Extract the (x, y) coordinate from the center of the cell holding the provided text.  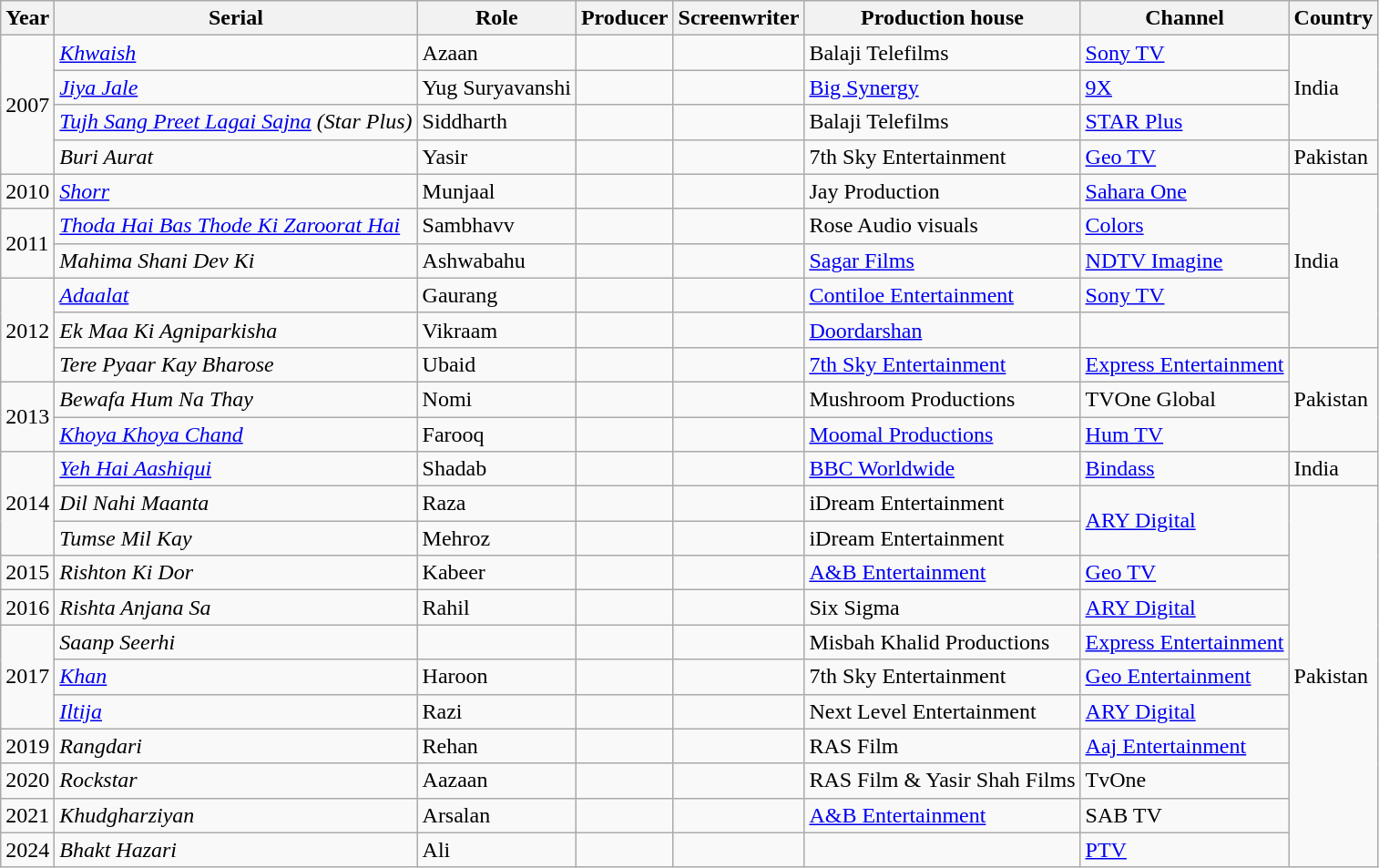
Mahima Shani Dev Ki (236, 260)
Munjaal (496, 191)
Gaurang (496, 295)
Rahil (496, 608)
2014 (27, 504)
2019 (27, 746)
Arsalan (496, 815)
Rishta Anjana Sa (236, 608)
Rangdari (236, 746)
Screenwriter (739, 18)
2017 (27, 677)
RAS Film (942, 746)
Ali (496, 850)
Jiya Jale (236, 87)
Six Sigma (942, 608)
Contiloe Entertainment (942, 295)
9X (1184, 87)
Bhakt Hazari (236, 850)
Shadab (496, 469)
Year (27, 18)
Sambhavv (496, 226)
Tumse Mil Kay (236, 538)
Sagar Films (942, 260)
Vikraam (496, 330)
Ek Maa Ki Agniparkisha (236, 330)
Dil Nahi Maanta (236, 504)
Thoda Hai Bas Thode Ki Zaroorat Hai (236, 226)
Jay Production (942, 191)
Bindass (1184, 469)
2020 (27, 781)
Serial (236, 18)
Iltija (236, 711)
Mehroz (496, 538)
Next Level Entertainment (942, 711)
Moomal Productions (942, 434)
Colors (1184, 226)
Production house (942, 18)
2012 (27, 330)
Yeh Hai Aashiqui (236, 469)
Tujh Sang Preet Lagai Sajna (Star Plus) (236, 122)
Misbah Khalid Productions (942, 642)
Sahara One (1184, 191)
Haroon (496, 677)
Country (1333, 18)
SAB TV (1184, 815)
Big Synergy (942, 87)
Rehan (496, 746)
Khudgharziyan (236, 815)
Nomi (496, 399)
Doordarshan (942, 330)
2021 (27, 815)
Yasir (496, 157)
Azaan (496, 53)
2011 (27, 243)
Kabeer (496, 573)
Shorr (236, 191)
Buri Aurat (236, 157)
Producer (625, 18)
Hum TV (1184, 434)
RAS Film & Yasir Shah Films (942, 781)
Rishton Ki Dor (236, 573)
Khoya Khoya Chand (236, 434)
TvOne (1184, 781)
Aaj Entertainment (1184, 746)
Razi (496, 711)
Channel (1184, 18)
PTV (1184, 850)
Raza (496, 504)
Adaalat (236, 295)
Rose Audio visuals (942, 226)
Khan (236, 677)
2016 (27, 608)
Khwaish (236, 53)
Yug Suryavanshi (496, 87)
2007 (27, 105)
Role (496, 18)
Saanp Seerhi (236, 642)
2013 (27, 416)
Ashwabahu (496, 260)
Ubaid (496, 364)
NDTV Imagine (1184, 260)
2015 (27, 573)
Siddharth (496, 122)
2024 (27, 850)
Bewafa Hum Na Thay (236, 399)
Rockstar (236, 781)
STAR Plus (1184, 122)
2010 (27, 191)
Mushroom Productions (942, 399)
BBC Worldwide (942, 469)
Geo Entertainment (1184, 677)
Farooq (496, 434)
Tere Pyaar Kay Bharose (236, 364)
TVOne Global (1184, 399)
Aazaan (496, 781)
